Extract the (X, Y) coordinate from the center of the cell holding the provided text.  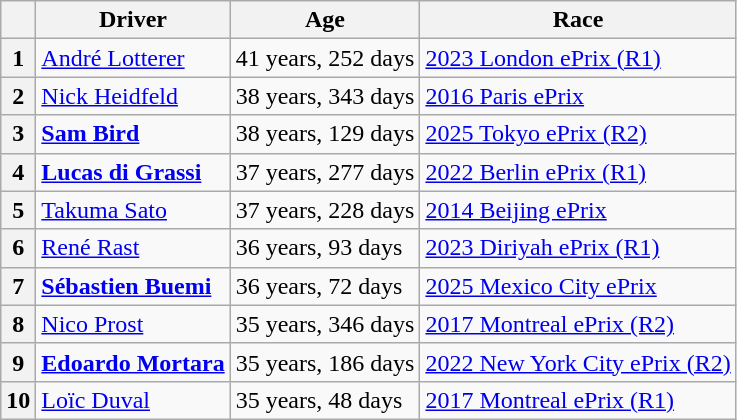
5 (18, 210)
2022 New York City ePrix (R2) (578, 362)
2022 Berlin ePrix (R1) (578, 172)
3 (18, 134)
Sébastien Buemi (133, 286)
38 years, 343 days (325, 96)
Lucas di Grassi (133, 172)
41 years, 252 days (325, 58)
Nico Prost (133, 324)
André Lotterer (133, 58)
4 (18, 172)
37 years, 228 days (325, 210)
1 (18, 58)
2017 Montreal ePrix (R2) (578, 324)
38 years, 129 days (325, 134)
Takuma Sato (133, 210)
René Rast (133, 248)
Loïc Duval (133, 400)
35 years, 186 days (325, 362)
6 (18, 248)
Race (578, 20)
36 years, 72 days (325, 286)
8 (18, 324)
Age (325, 20)
2025 Tokyo ePrix (R2) (578, 134)
Nick Heidfeld (133, 96)
2025 Mexico City ePrix (578, 286)
Edoardo Mortara (133, 362)
2023 Diriyah ePrix (R1) (578, 248)
37 years, 277 days (325, 172)
35 years, 48 days (325, 400)
Driver (133, 20)
10 (18, 400)
36 years, 93 days (325, 248)
35 years, 346 days (325, 324)
7 (18, 286)
2023 London ePrix (R1) (578, 58)
9 (18, 362)
2016 Paris ePrix (578, 96)
2017 Montreal ePrix (R1) (578, 400)
Sam Bird (133, 134)
2 (18, 96)
2014 Beijing ePrix (578, 210)
